Output the [X, Y] coordinate of the center of the cell containing the given text.  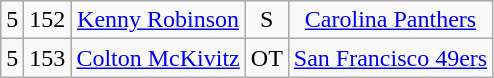
S [266, 20]
OT [266, 58]
San Francisco 49ers [390, 58]
Kenny Robinson [158, 20]
Colton McKivitz [158, 58]
152 [48, 20]
153 [48, 58]
Carolina Panthers [390, 20]
